For the text-containing cell, return its midpoint in [X, Y] coordinate format. 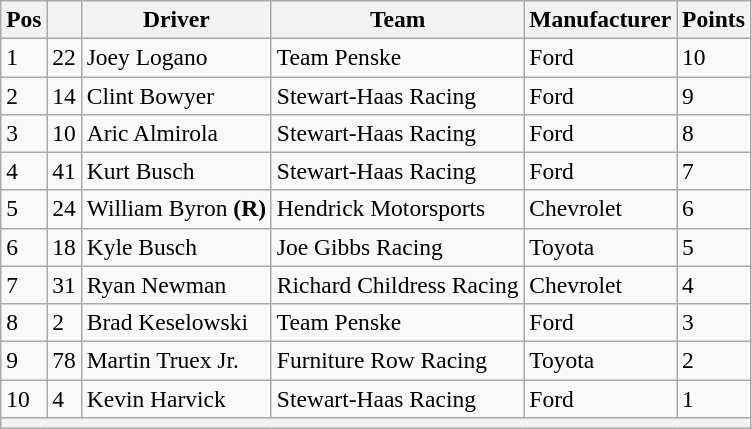
24 [64, 209]
Martin Truex Jr. [176, 360]
Clint Bowyer [176, 95]
Driver [176, 19]
Team [397, 19]
22 [64, 57]
18 [64, 247]
Kurt Busch [176, 171]
Kevin Harvick [176, 398]
Furniture Row Racing [397, 360]
Brad Keselowski [176, 322]
14 [64, 95]
Joey Logano [176, 57]
Ryan Newman [176, 285]
Kyle Busch [176, 247]
Pos [24, 19]
78 [64, 360]
Richard Childress Racing [397, 285]
Aric Almirola [176, 133]
41 [64, 171]
Manufacturer [600, 19]
Joe Gibbs Racing [397, 247]
Points [714, 19]
31 [64, 285]
Hendrick Motorsports [397, 209]
William Byron (R) [176, 209]
